Return the [X, Y] coordinate for the center point of the cell that contains the specified text.  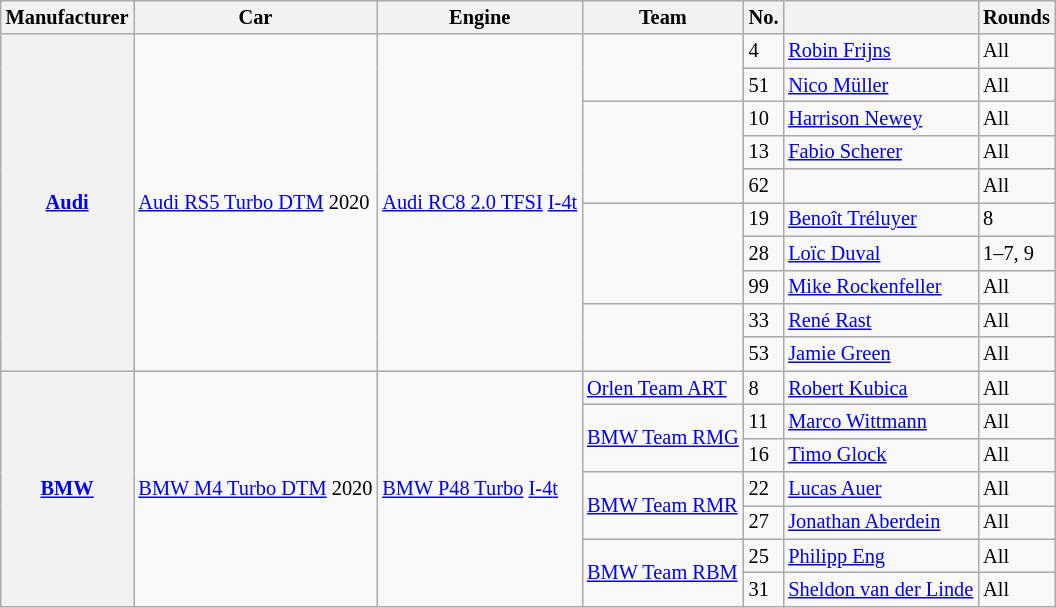
Engine [480, 17]
BMW [68, 489]
25 [764, 556]
BMW M4 Turbo DTM 2020 [256, 489]
Philipp Eng [880, 556]
51 [764, 85]
22 [764, 489]
No. [764, 17]
Audi [68, 202]
Jonathan Aberdein [880, 522]
Sheldon van der Linde [880, 589]
Harrison Newey [880, 118]
René Rast [880, 320]
53 [764, 354]
Loïc Duval [880, 253]
Timo Glock [880, 455]
Mike Rockenfeller [880, 287]
16 [764, 455]
27 [764, 522]
Benoît Tréluyer [880, 219]
Jamie Green [880, 354]
Rounds [1016, 17]
BMW Team RBM [663, 572]
Car [256, 17]
BMW Team RMR [663, 506]
13 [764, 152]
1–7, 9 [1016, 253]
Nico Müller [880, 85]
11 [764, 421]
Team [663, 17]
Orlen Team ART [663, 388]
Audi RS5 Turbo DTM 2020 [256, 202]
19 [764, 219]
62 [764, 186]
Marco Wittmann [880, 421]
BMW Team RMG [663, 438]
BMW P48 Turbo I-4t [480, 489]
31 [764, 589]
10 [764, 118]
Audi RC8 2.0 TFSI I-4t [480, 202]
Lucas Auer [880, 489]
33 [764, 320]
4 [764, 51]
Robin Frijns [880, 51]
Fabio Scherer [880, 152]
Manufacturer [68, 17]
99 [764, 287]
Robert Kubica [880, 388]
28 [764, 253]
